Find where the given text appears and provide that cell's center as (X, Y) coordinate. 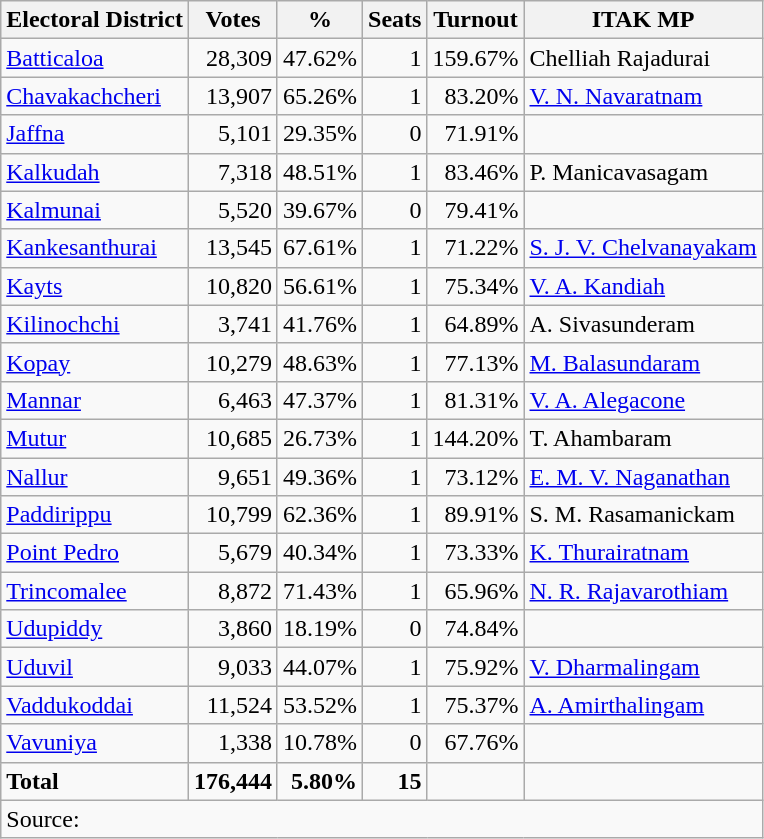
10,685 (232, 438)
26.73% (320, 438)
K. Thurairatnam (643, 553)
144.20% (476, 438)
62.36% (320, 515)
64.89% (476, 324)
75.92% (476, 667)
13,907 (232, 96)
Mutur (95, 438)
Kayts (95, 286)
1,338 (232, 743)
10,279 (232, 362)
71.91% (476, 134)
39.67% (320, 210)
77.13% (476, 362)
Point Pedro (95, 553)
7,318 (232, 172)
10.78% (320, 743)
71.22% (476, 248)
74.84% (476, 629)
53.52% (320, 705)
73.12% (476, 477)
Kalkudah (95, 172)
Kalmunai (95, 210)
40.34% (320, 553)
S. M. Rasamanickam (643, 515)
13,545 (232, 248)
5,520 (232, 210)
Udupiddy (95, 629)
67.61% (320, 248)
3,860 (232, 629)
A. Sivasunderam (643, 324)
5.80% (320, 781)
56.61% (320, 286)
79.41% (476, 210)
Turnout (476, 20)
% (320, 20)
9,033 (232, 667)
Jaffna (95, 134)
48.51% (320, 172)
159.67% (476, 58)
Mannar (95, 400)
Seats (395, 20)
Batticaloa (95, 58)
176,444 (232, 781)
65.96% (476, 591)
11,524 (232, 705)
A. Amirthalingam (643, 705)
41.76% (320, 324)
29.35% (320, 134)
Chelliah Rajadurai (643, 58)
Electoral District (95, 20)
10,799 (232, 515)
V. A. Alegacone (643, 400)
49.36% (320, 477)
N. R. Rajavarothiam (643, 591)
9,651 (232, 477)
44.07% (320, 667)
47.62% (320, 58)
M. Balasundaram (643, 362)
Nallur (95, 477)
83.46% (476, 172)
89.91% (476, 515)
Source: (382, 819)
28,309 (232, 58)
Trincomalee (95, 591)
V. A. Kandiah (643, 286)
Votes (232, 20)
Kilinochchi (95, 324)
S. J. V. Chelvanayakam (643, 248)
10,820 (232, 286)
Vaddukoddai (95, 705)
Kankesanthurai (95, 248)
V. N. Navaratnam (643, 96)
Chavakachcheri (95, 96)
5,101 (232, 134)
5,679 (232, 553)
48.63% (320, 362)
3,741 (232, 324)
V. Dharmalingam (643, 667)
Kopay (95, 362)
6,463 (232, 400)
Vavuniya (95, 743)
Uduvil (95, 667)
67.76% (476, 743)
E. M. V. Naganathan (643, 477)
75.37% (476, 705)
65.26% (320, 96)
47.37% (320, 400)
ITAK MP (643, 20)
8,872 (232, 591)
18.19% (320, 629)
Total (95, 781)
71.43% (320, 591)
83.20% (476, 96)
75.34% (476, 286)
73.33% (476, 553)
15 (395, 781)
P. Manicavasagam (643, 172)
81.31% (476, 400)
Paddirippu (95, 515)
T. Ahambaram (643, 438)
